For the text-containing cell, return its midpoint in [x, y] coordinate format. 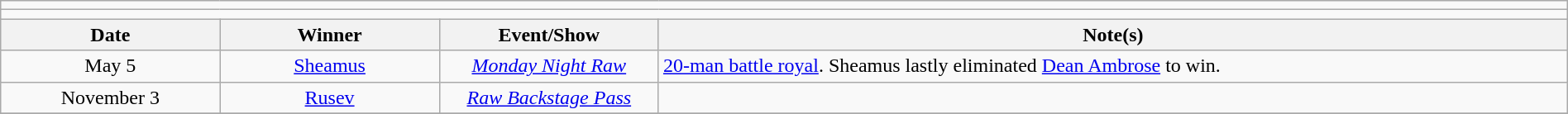
November 3 [111, 97]
Event/Show [549, 35]
May 5 [111, 66]
Rusev [329, 97]
20-man battle royal. Sheamus lastly eliminated Dean Ambrose to win. [1113, 66]
Raw Backstage Pass [549, 97]
Monday Night Raw [549, 66]
Winner [329, 35]
Sheamus [329, 66]
Note(s) [1113, 35]
Date [111, 35]
